For the text-containing cell, return its midpoint in (X, Y) coordinate format. 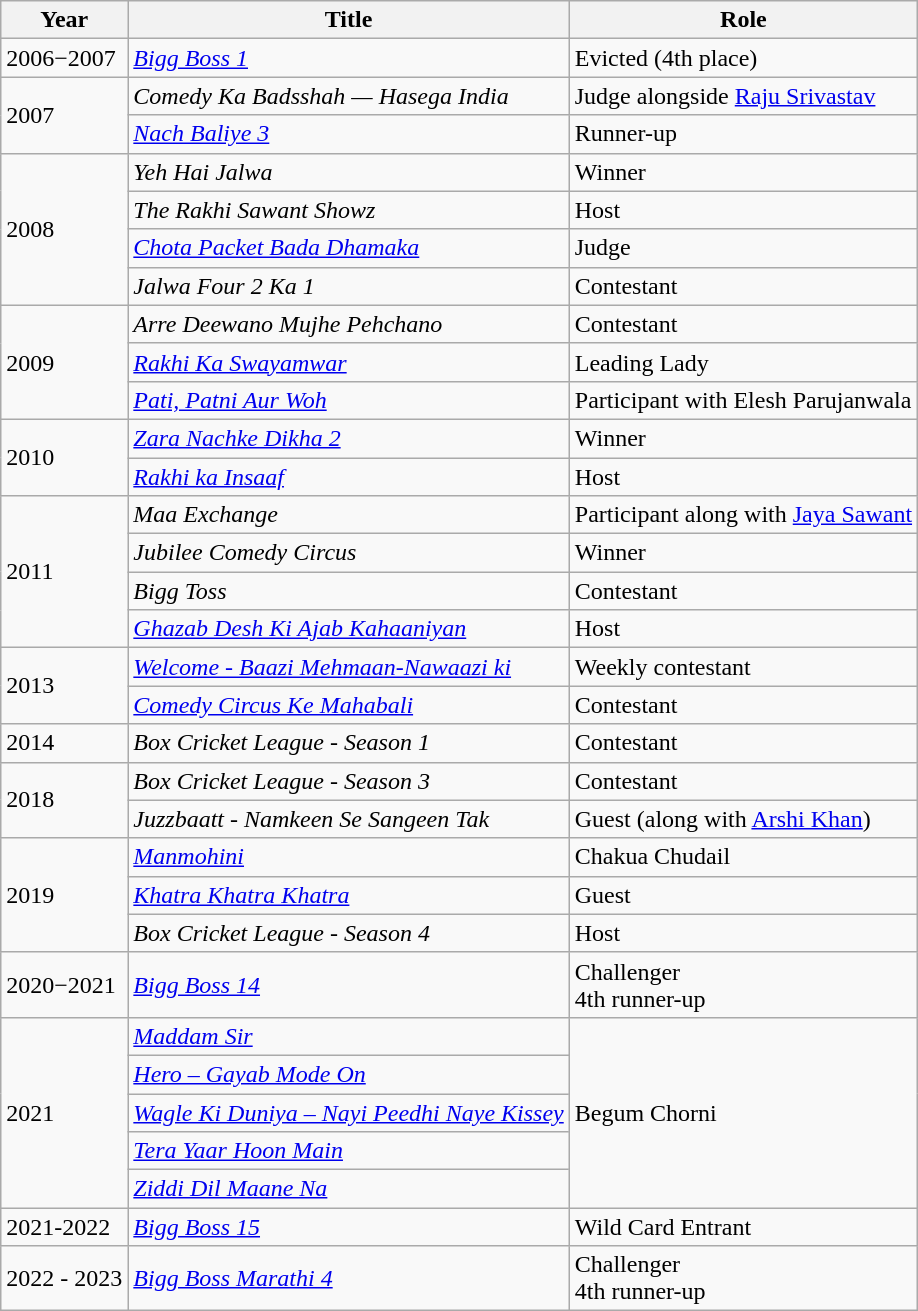
Title (348, 20)
Jubilee Comedy Circus (348, 553)
Runner-up (743, 134)
2014 (64, 743)
Tera Yaar Hoon Main (348, 1151)
Box Cricket League - Season 3 (348, 781)
Bigg Boss 15 (348, 1227)
Ghazab Desh Ki Ajab Kahaaniyan (348, 629)
Comedy Circus Ke Mahabali (348, 705)
Maddam Sir (348, 1036)
Weekly contestant (743, 667)
2018 (64, 800)
Role (743, 20)
2008 (64, 229)
Jalwa Four 2 Ka 1 (348, 286)
Wild Card Entrant (743, 1227)
Welcome - Baazi Mehmaan-Nawaazi ki (348, 667)
Bigg Boss 1 (348, 58)
2021 (64, 1112)
Ziddi Dil Maane Na (348, 1189)
Zara Nachke Dikha 2 (348, 438)
Bigg Toss (348, 591)
2020−2021 (64, 984)
Nach Baliye 3 (348, 134)
2010 (64, 457)
Comedy Ka Badsshah — Hasega India (348, 96)
Manmohini (348, 857)
Begum Chorni (743, 1112)
Yeh Hai Jalwa (348, 172)
Rakhi Ka Swayamwar (348, 362)
Participant along with Jaya Sawant (743, 515)
Chakua Chudail (743, 857)
Bigg Boss 14 (348, 984)
2021-2022 (64, 1227)
Year (64, 20)
Rakhi ka Insaaf (348, 477)
Judge (743, 248)
2022 - 2023 (64, 1278)
Box Cricket League - Season 1 (348, 743)
Khatra Khatra Khatra (348, 895)
Guest (along with Arshi Khan) (743, 819)
Evicted (4th place) (743, 58)
Hero – Gayab Mode On (348, 1074)
Pati, Patni Aur Woh (348, 400)
Chota Packet Bada Dhamaka (348, 248)
2007 (64, 115)
2006−2007 (64, 58)
2013 (64, 686)
Bigg Boss Marathi 4 (348, 1278)
Juzzbaatt - Namkeen Se Sangeen Tak (348, 819)
2011 (64, 572)
2019 (64, 895)
Box Cricket League - Season 4 (348, 933)
Leading Lady (743, 362)
The Rakhi Sawant Showz (348, 210)
Guest (743, 895)
2009 (64, 362)
Wagle Ki Duniya – Nayi Peedhi Naye Kissey (348, 1113)
Judge alongside Raju Srivastav (743, 96)
Maa Exchange (348, 515)
Participant with Elesh Parujanwala (743, 400)
Arre Deewano Mujhe Pehchano (348, 324)
